For the text-containing cell, return its midpoint in (X, Y) coordinate format. 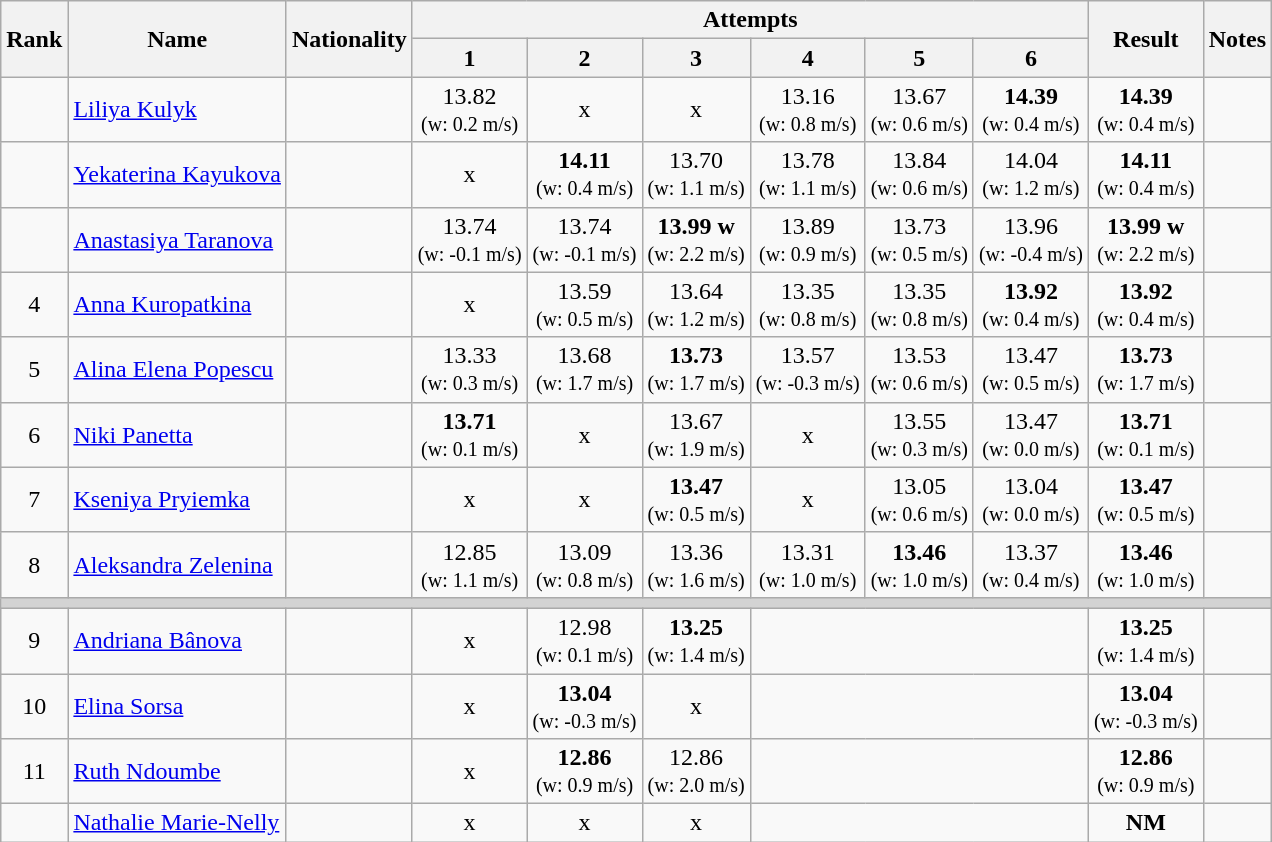
13.68(w: 1.7 m/s) (584, 370)
11 (34, 772)
1 (470, 58)
Ruth Ndoumbe (178, 772)
Notes (1237, 39)
13.09(w: 0.8 m/s) (584, 564)
10 (34, 706)
13.67(w: 0.6 m/s) (919, 110)
13.64(w: 1.2 m/s) (696, 304)
Anna Kuropatkina (178, 304)
13.57(w: -0.3 m/s) (808, 370)
Attempts (750, 20)
Result (1146, 39)
13.89(w: 0.9 m/s) (808, 240)
13.53(w: 0.6 m/s) (919, 370)
13.47(w: 0.0 m/s) (1030, 434)
3 (696, 58)
12.85(w: 1.1 m/s) (470, 564)
13.16(w: 0.8 m/s) (808, 110)
2 (584, 58)
Aleksandra Zelenina (178, 564)
9 (34, 640)
13.33(w: 0.3 m/s) (470, 370)
Kseniya Pryiemka (178, 500)
Elina Sorsa (178, 706)
13.04(w: 0.0 m/s) (1030, 500)
13.36(w: 1.6 m/s) (696, 564)
12.86(w: 2.0 m/s) (696, 772)
Nationality (349, 39)
13.55(w: 0.3 m/s) (919, 434)
Nathalie Marie-Nelly (178, 823)
Liliya Kulyk (178, 110)
7 (34, 500)
13.70(w: 1.1 m/s) (696, 174)
Niki Panetta (178, 434)
12.98(w: 0.1 m/s) (584, 640)
Yekaterina Kayukova (178, 174)
Alina Elena Popescu (178, 370)
13.05(w: 0.6 m/s) (919, 500)
Anastasiya Taranova (178, 240)
13.82(w: 0.2 m/s) (470, 110)
NM (1146, 823)
13.73(w: 0.5 m/s) (919, 240)
13.67(w: 1.9 m/s) (696, 434)
13.59(w: 0.5 m/s) (584, 304)
13.96(w: -0.4 m/s) (1030, 240)
13.84(w: 0.6 m/s) (919, 174)
8 (34, 564)
13.78(w: 1.1 m/s) (808, 174)
Rank (34, 39)
14.04(w: 1.2 m/s) (1030, 174)
13.37(w: 0.4 m/s) (1030, 564)
Name (178, 39)
13.31(w: 1.0 m/s) (808, 564)
Andriana Bânova (178, 640)
